Scan for the cell matching the given text and deliver its [x, y] coordinate at center. 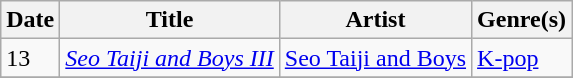
Title [170, 20]
Genre(s) [522, 20]
Date [30, 20]
Seo Taiji and Boys III [170, 58]
13 [30, 58]
K-pop [522, 58]
Artist [375, 20]
Seo Taiji and Boys [375, 58]
